Extract the (x, y) coordinate from the center of the cell holding the provided text.  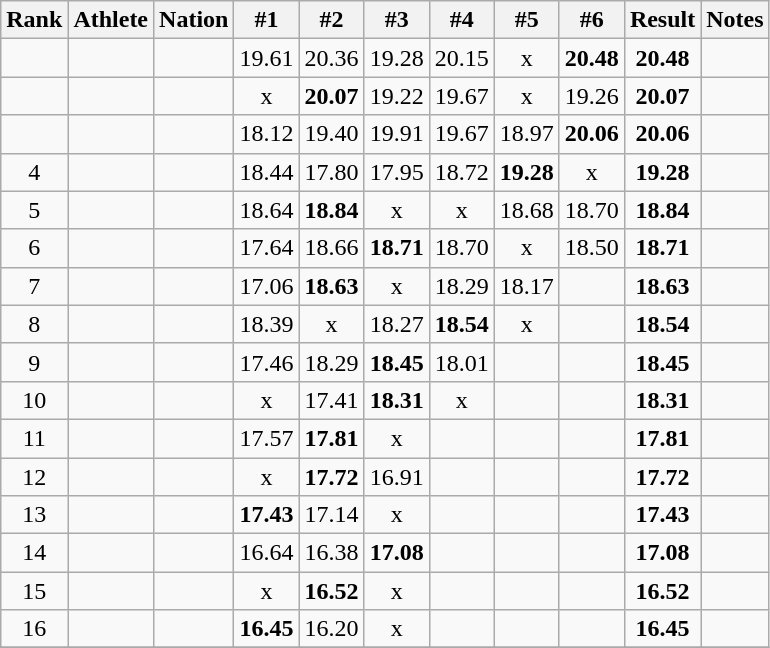
17.14 (332, 515)
8 (34, 324)
18.64 (266, 210)
18.44 (266, 172)
15 (34, 591)
Rank (34, 20)
18.72 (462, 172)
#2 (332, 20)
16 (34, 629)
#3 (396, 20)
16.20 (332, 629)
7 (34, 286)
Nation (194, 20)
18.66 (332, 248)
13 (34, 515)
19.61 (266, 58)
14 (34, 553)
18.17 (526, 286)
19.91 (396, 134)
16.64 (266, 553)
17.64 (266, 248)
19.40 (332, 134)
Notes (735, 20)
19.26 (592, 96)
18.27 (396, 324)
17.80 (332, 172)
20.36 (332, 58)
12 (34, 477)
6 (34, 248)
17.06 (266, 286)
#4 (462, 20)
20.15 (462, 58)
#1 (266, 20)
19.22 (396, 96)
5 (34, 210)
Result (662, 20)
17.95 (396, 172)
9 (34, 362)
#6 (592, 20)
17.57 (266, 438)
18.01 (462, 362)
11 (34, 438)
4 (34, 172)
16.91 (396, 477)
18.68 (526, 210)
Athlete (111, 20)
16.38 (332, 553)
10 (34, 400)
18.39 (266, 324)
17.46 (266, 362)
18.97 (526, 134)
#5 (526, 20)
17.41 (332, 400)
18.50 (592, 248)
18.12 (266, 134)
